Output the [X, Y] coordinate of the center of the cell containing the given text.  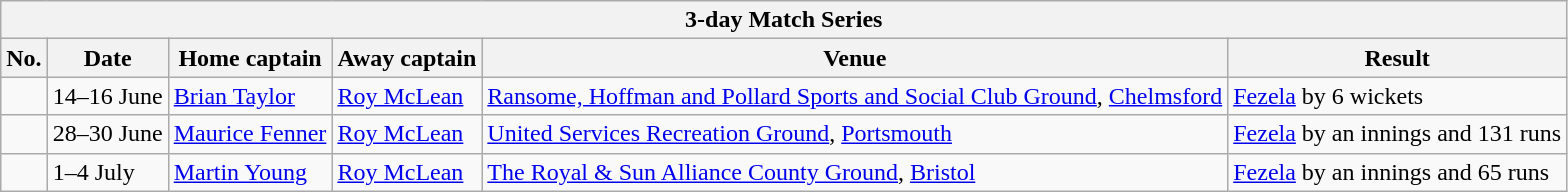
Venue [855, 58]
Result [1398, 58]
Brian Taylor [250, 96]
1–4 July [108, 172]
United Services Recreation Ground, Portsmouth [855, 134]
Maurice Fenner [250, 134]
28–30 June [108, 134]
Fezela by 6 wickets [1398, 96]
Date [108, 58]
Ransome, Hoffman and Pollard Sports and Social Club Ground, Chelmsford [855, 96]
No. [24, 58]
The Royal & Sun Alliance County Ground, Bristol [855, 172]
Fezela by an innings and 65 runs [1398, 172]
3-day Match Series [784, 20]
Home captain [250, 58]
Martin Young [250, 172]
Fezela by an innings and 131 runs [1398, 134]
14–16 June [108, 96]
Away captain [407, 58]
